From the cell containing the given text, extract its center point as (x, y) coordinate. 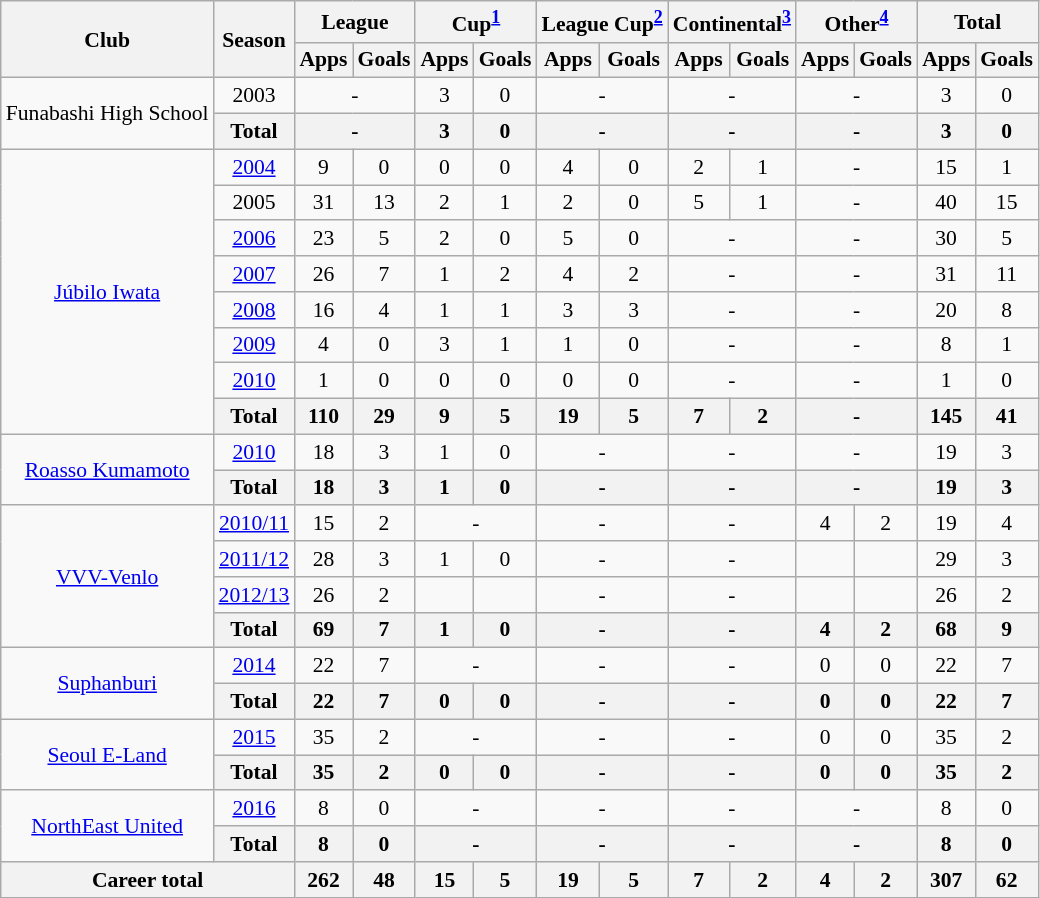
11 (1006, 274)
2003 (254, 96)
2010/11 (254, 524)
16 (323, 310)
145 (946, 417)
2005 (254, 203)
League (354, 22)
Continental3 (732, 22)
Club (108, 40)
40 (946, 203)
Seoul E-Land (108, 754)
2009 (254, 345)
2007 (254, 274)
2008 (254, 310)
NorthEast United (108, 826)
League Cup2 (602, 22)
Season (254, 40)
69 (323, 630)
2011/12 (254, 559)
2014 (254, 666)
13 (384, 203)
48 (384, 880)
307 (946, 880)
Júbilo Iwata (108, 292)
30 (946, 239)
Other4 (856, 22)
2004 (254, 167)
28 (323, 559)
Funabashi High School (108, 114)
20 (946, 310)
262 (323, 880)
2016 (254, 809)
Cup1 (476, 22)
23 (323, 239)
2006 (254, 239)
62 (1006, 880)
VVV-Venlo (108, 577)
Roasso Kumamoto (108, 470)
Career total (148, 880)
2015 (254, 737)
Suphanburi (108, 684)
41 (1006, 417)
2012/13 (254, 595)
68 (946, 630)
110 (323, 417)
